Output the [x, y] coordinate of the center of the cell containing the given text.  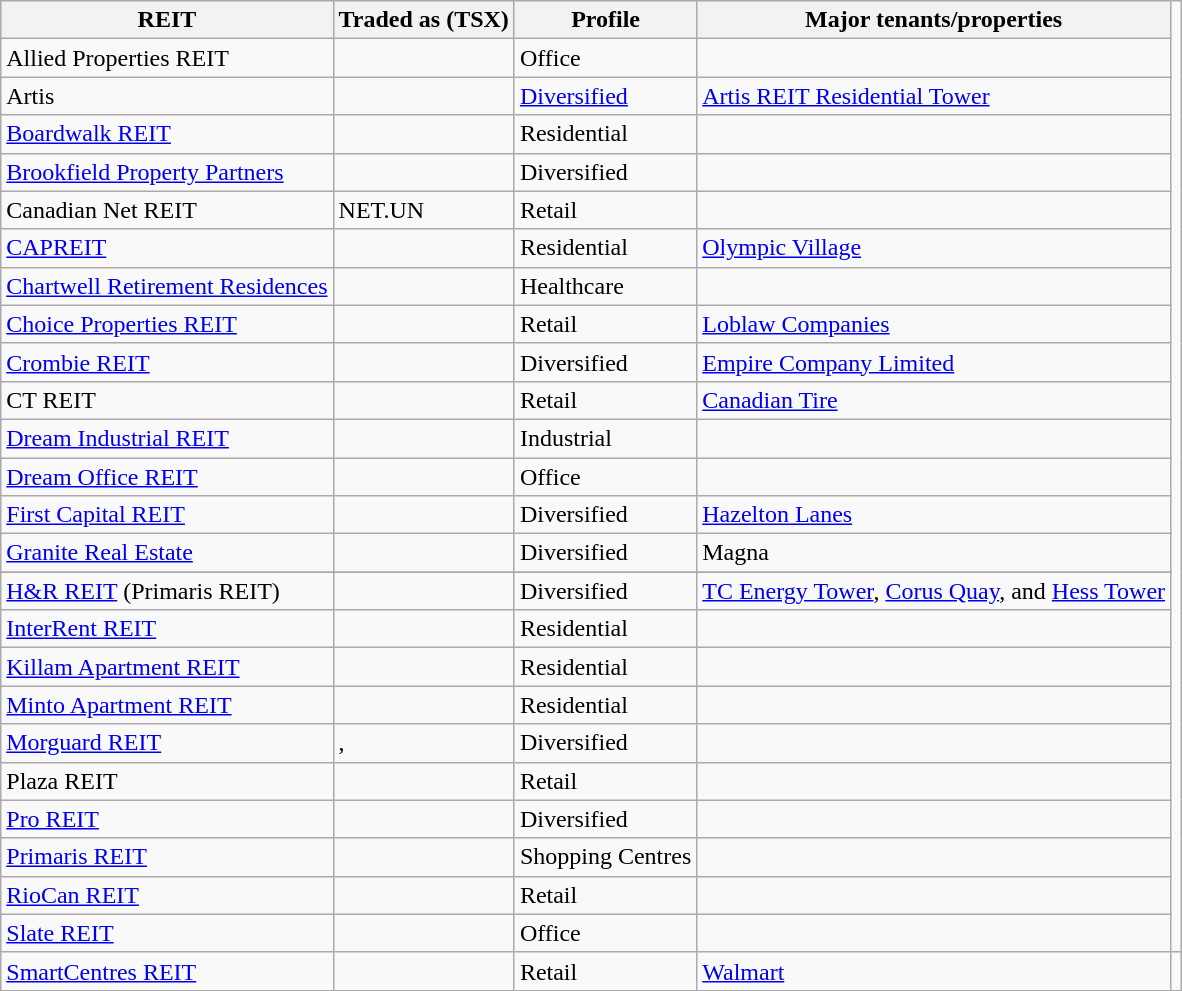
InterRent REIT [167, 629]
Chartwell Retirement Residences [167, 286]
Killam Apartment REIT [167, 667]
Shopping Centres [605, 857]
Brookfield Property Partners [167, 172]
Choice Properties REIT [167, 324]
Artis [167, 96]
Morguard REIT [167, 743]
H&R REIT (Primaris REIT) [167, 591]
Dream Office REIT [167, 477]
First Capital REIT [167, 515]
Loblaw Companies [934, 324]
SmartCentres REIT [167, 971]
Plaza REIT [167, 781]
Pro REIT [167, 819]
Olympic Village [934, 248]
Minto Apartment REIT [167, 705]
Canadian Net REIT [167, 210]
Primaris REIT [167, 857]
RioCan REIT [167, 895]
Major tenants/properties [934, 20]
REIT [167, 20]
Crombie REIT [167, 362]
Hazelton Lanes [934, 515]
Industrial [605, 438]
Traded as (TSX) [424, 20]
Empire Company Limited [934, 362]
Allied Properties REIT [167, 58]
Dream Industrial REIT [167, 438]
Profile [605, 20]
Granite Real Estate [167, 553]
TC Energy Tower, Corus Quay, and Hess Tower [934, 591]
Canadian Tire [934, 400]
NET.UN [424, 210]
Healthcare [605, 286]
Boardwalk REIT [167, 134]
Walmart [934, 971]
, [424, 743]
CAPREIT [167, 248]
CT REIT [167, 400]
Artis REIT Residential Tower [934, 96]
Slate REIT [167, 933]
Magna [934, 553]
